Capture the cell that displays the provided text and extract its [x, y] central coordinate. 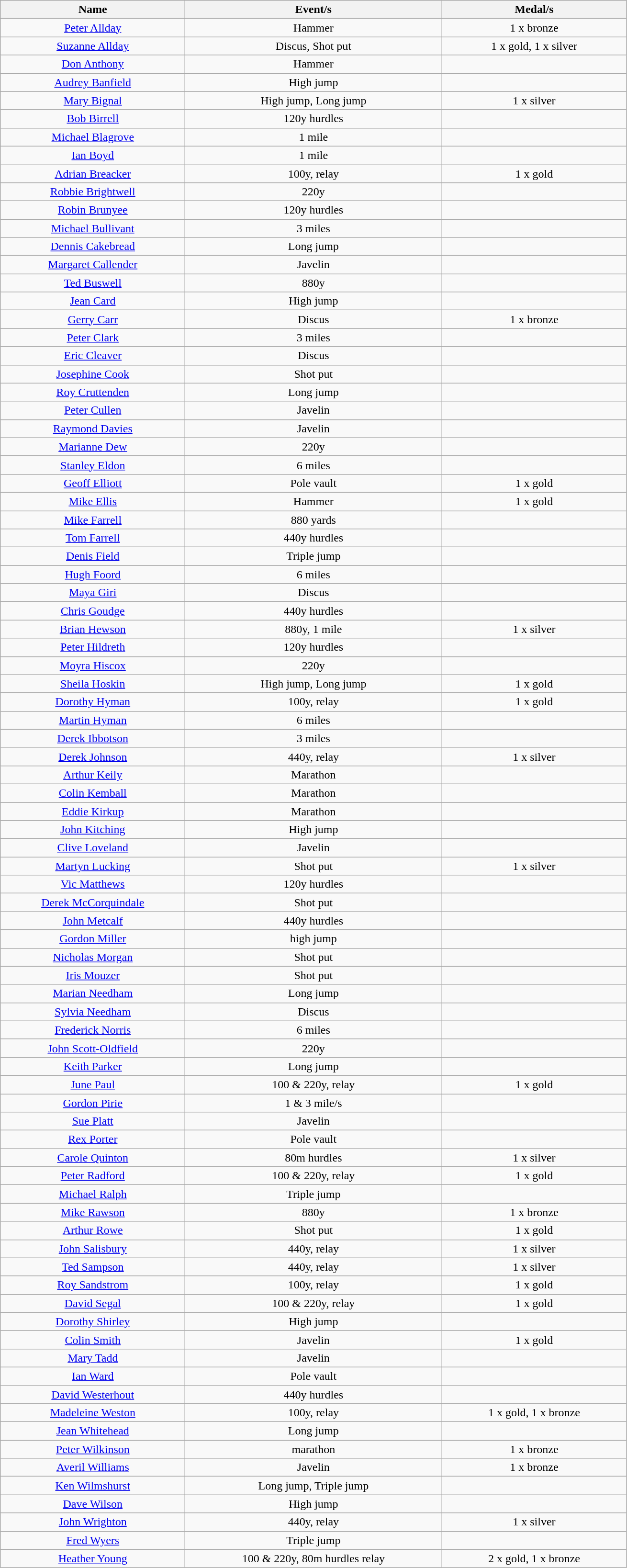
Michael Ralph [93, 1194]
marathon [313, 1449]
high jump [313, 939]
Eric Cleaver [93, 356]
Peter Allday [93, 28]
John Scott-Oldfield [93, 1048]
Vic Matthews [93, 884]
Colin Smith [93, 1340]
Maya Giri [93, 593]
Averil Williams [93, 1467]
Derek Johnson [93, 756]
Dennis Cakebread [93, 247]
Sue Platt [93, 1121]
Clive Loveland [93, 848]
Robbie Brightwell [93, 192]
Name [93, 10]
880 yards [313, 519]
June Paul [93, 1084]
2 x gold, 1 x bronze [534, 1558]
Adrian Breacker [93, 173]
Mary Tadd [93, 1358]
Event/s [313, 10]
1 x gold, 1 x bronze [534, 1413]
Roy Cruttenden [93, 392]
Derek Ibbotson [93, 738]
Fred Wyers [93, 1540]
Iris Mouzer [93, 975]
Sheila Hoskin [93, 684]
Heather Young [93, 1558]
Arthur Rowe [93, 1230]
Marian Needham [93, 993]
Rex Porter [93, 1139]
Denis Field [93, 556]
Martyn Lucking [93, 866]
Raymond Davies [93, 429]
Nicholas Morgan [93, 957]
Jean Card [93, 301]
Mike Farrell [93, 519]
Gordon Pirie [93, 1103]
Keith Parker [93, 1066]
Peter Wilkinson [93, 1449]
Peter Radford [93, 1176]
Mike Ellis [93, 501]
Carole Quinton [93, 1158]
Suzanne Allday [93, 46]
Don Anthony [93, 64]
Gordon Miller [93, 939]
1 x gold, 1 x silver [534, 46]
Ted Sampson [93, 1267]
Dorothy Shirley [93, 1321]
John Salisbury [93, 1249]
Peter Cullen [93, 410]
Ken Wilmshurst [93, 1486]
Derek McCorquindale [93, 902]
David Segal [93, 1303]
Gerry Carr [93, 319]
Ted Buswell [93, 283]
Peter Clark [93, 338]
Robin Brunyee [93, 210]
Mike Rawson [93, 1212]
1 & 3 mile/s [313, 1103]
Moyra Hiscox [93, 666]
Margaret Callender [93, 265]
Jean Whitehead [93, 1431]
100 & 220y, 80m hurdles relay [313, 1558]
Hugh Foord [93, 575]
Eddie Kirkup [93, 812]
Michael Bullivant [93, 228]
Roy Sandstrom [93, 1285]
Brian Hewson [93, 629]
Geoff Elliott [93, 483]
Martin Hyman [93, 720]
Discus, Shot put [313, 46]
Chris Goudge [93, 611]
Colin Kemball [93, 793]
Peter Hildreth [93, 647]
Michael Blagrove [93, 137]
Ian Boyd [93, 155]
Marianne Dew [93, 447]
Frederick Norris [93, 1030]
880y, 1 mile [313, 629]
John Kitching [93, 830]
Tom Farrell [93, 538]
80m hurdles [313, 1158]
Sylvia Needham [93, 1012]
Dave Wilson [93, 1504]
John Metcalf [93, 921]
Long jump, Triple jump [313, 1486]
Madeleine Weston [93, 1413]
Ian Ward [93, 1376]
John Wrighton [93, 1522]
Stanley Eldon [93, 465]
Audrey Banfield [93, 82]
Medal/s [534, 10]
Mary Bignal [93, 101]
Dorothy Hyman [93, 702]
Arthur Keily [93, 775]
David Westerhout [93, 1395]
Bob Birrell [93, 119]
Josephine Cook [93, 374]
